Locate the cell with the specified text and output its (x, y) center coordinate. 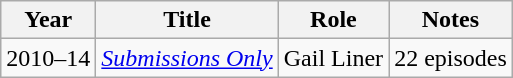
Gail Liner (333, 58)
Year (48, 20)
Notes (451, 20)
2010–14 (48, 58)
Role (333, 20)
22 episodes (451, 58)
Submissions Only (187, 58)
Title (187, 20)
